Identify which cell holds the provided text, then report its (x, y) central coordinate. 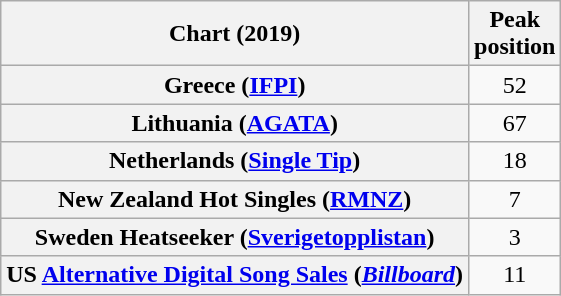
Peak position (515, 34)
3 (515, 237)
Chart (2019) (235, 34)
US Alternative Digital Song Sales (Billboard) (235, 275)
New Zealand Hot Singles (RMNZ) (235, 199)
67 (515, 123)
Lithuania (AGATA) (235, 123)
Netherlands (Single Tip) (235, 161)
18 (515, 161)
52 (515, 85)
11 (515, 275)
7 (515, 199)
Greece (IFPI) (235, 85)
Sweden Heatseeker (Sverigetopplistan) (235, 237)
